From the cell containing the given text, extract its center point as (x, y) coordinate. 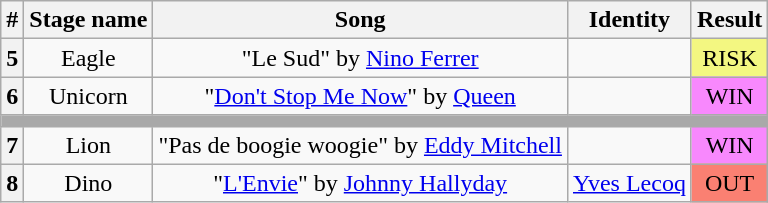
Identity (629, 20)
"L'Envie" by Johnny Hallyday (360, 183)
Lion (88, 145)
6 (12, 96)
Song (360, 20)
"Le Sud" by Nino Ferrer (360, 58)
Stage name (88, 20)
7 (12, 145)
OUT (729, 183)
"Don't Stop Me Now" by Queen (360, 96)
8 (12, 183)
"Pas de boogie woogie" by Eddy Mitchell (360, 145)
5 (12, 58)
Result (729, 20)
Unicorn (88, 96)
# (12, 20)
Eagle (88, 58)
Yves Lecoq (629, 183)
Dino (88, 183)
RISK (729, 58)
